Pinpoint the cell where the given text exists, returning its [X, Y] midpoint coordinate. 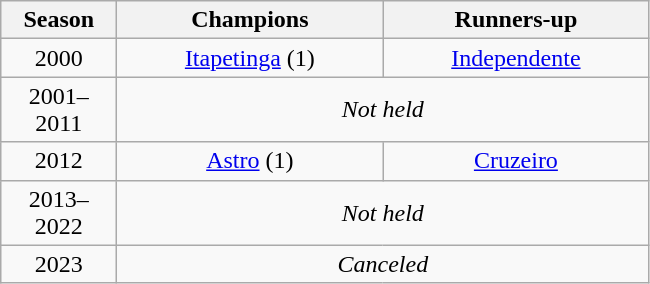
2012 [59, 161]
Astro (1) [250, 161]
Cruzeiro [516, 161]
2000 [59, 58]
Itapetinga (1) [250, 58]
2013–2022 [59, 212]
Season [59, 20]
Canceled [383, 264]
Independente [516, 58]
Runners-up [516, 20]
2001–2011 [59, 110]
Champions [250, 20]
2023 [59, 264]
